Pinpoint the cell where the given text exists, returning its [X, Y] midpoint coordinate. 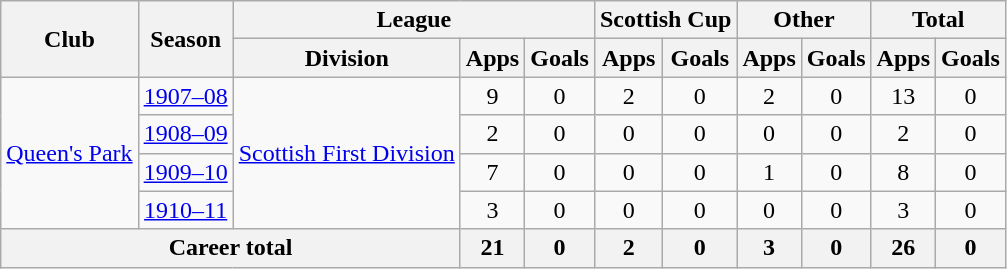
Scottish Cup [665, 20]
Other [804, 20]
13 [903, 96]
1908–09 [186, 134]
8 [903, 172]
21 [492, 248]
1 [769, 172]
Division [346, 58]
Scottish First Division [346, 153]
League [414, 20]
Season [186, 39]
1909–10 [186, 172]
Club [70, 39]
1907–08 [186, 96]
9 [492, 96]
26 [903, 248]
Career total [231, 248]
1910–11 [186, 210]
Queen's Park [70, 153]
7 [492, 172]
Total [938, 20]
